Search for the cell housing the specified text and yield its [X, Y] center coordinate. 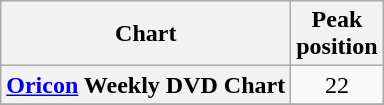
Oricon Weekly DVD Chart [146, 85]
Chart [146, 34]
Peakposition [337, 34]
22 [337, 85]
